Determine the (x, y) coordinate at the center of the cell enclosing the given text.  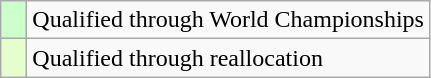
Qualified through reallocation (228, 58)
Qualified through World Championships (228, 20)
